Locate the cell with the specified text and output its [x, y] center coordinate. 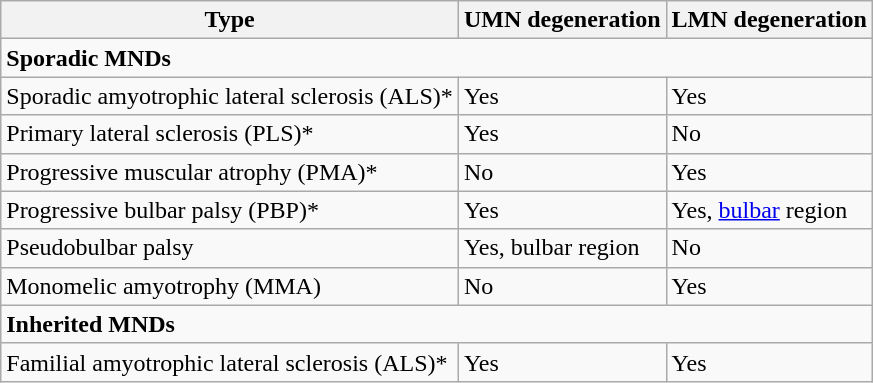
LMN degeneration [769, 20]
Inherited MNDs [437, 324]
Type [230, 20]
Familial amyotrophic lateral sclerosis (ALS)* [230, 362]
Primary lateral sclerosis (PLS)* [230, 134]
UMN degeneration [562, 20]
Pseudobulbar palsy [230, 248]
Sporadic MNDs [437, 58]
Monomelic amyotrophy (MMA) [230, 286]
Sporadic amyotrophic lateral sclerosis (ALS)* [230, 96]
Progressive muscular atrophy (PMA)* [230, 172]
Progressive bulbar palsy (PBP)* [230, 210]
